Detect which cell encompasses the target text, then output its [x, y] center coordinate. 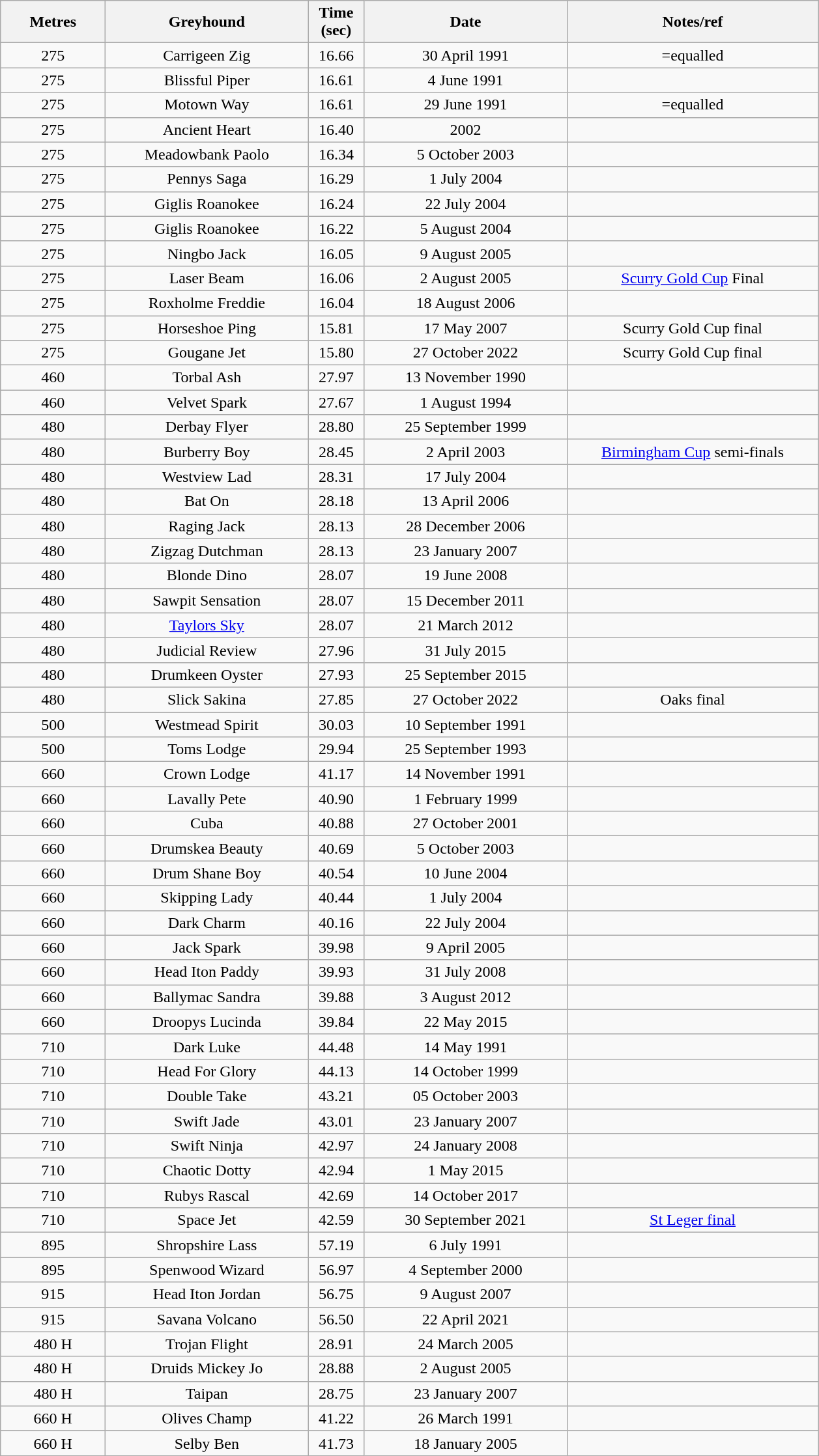
9 April 2005 [465, 947]
16.04 [336, 303]
Trojan Flight [207, 1344]
16.06 [336, 278]
Sawpit Sensation [207, 600]
Greyhound [207, 22]
56.75 [336, 1295]
Birmingham Cup semi-finals [693, 452]
Cuba [207, 824]
40.90 [336, 799]
Head For Glory [207, 1071]
Scurry Gold Cup Final [693, 278]
43.01 [336, 1121]
19 June 2008 [465, 576]
24 January 2008 [465, 1146]
57.19 [336, 1245]
42.69 [336, 1196]
14 October 1999 [465, 1071]
Swift Jade [207, 1121]
15.80 [336, 353]
6 July 1991 [465, 1245]
Dark Luke [207, 1046]
27.85 [336, 699]
27.97 [336, 378]
Jack Spark [207, 947]
16.34 [336, 154]
Drumskea Beauty [207, 848]
Notes/ref [693, 22]
44.13 [336, 1071]
2 April 2003 [465, 452]
Blonde Dino [207, 576]
27.96 [336, 650]
56.97 [336, 1270]
Motown Way [207, 105]
18 August 2006 [465, 303]
Carrigeen Zig [207, 55]
17 May 2007 [465, 328]
Blissful Piper [207, 80]
30 April 1991 [465, 55]
42.94 [336, 1171]
Skipping Lady [207, 898]
Taipan [207, 1393]
1 May 2015 [465, 1171]
9 August 2007 [465, 1295]
Torbal Ash [207, 378]
25 September 1999 [465, 427]
Crown Lodge [207, 774]
Drum Shane Boy [207, 873]
Druids Mickey Jo [207, 1369]
Ningbo Jack [207, 253]
24 March 2005 [465, 1344]
10 September 1991 [465, 725]
3 August 2012 [465, 997]
Dark Charm [207, 923]
Ancient Heart [207, 130]
16.66 [336, 55]
43.21 [336, 1096]
16.29 [336, 179]
Derbay Flyer [207, 427]
Ballymac Sandra [207, 997]
Slick Sakina [207, 699]
Head Iton Jordan [207, 1295]
Selby Ben [207, 1443]
30.03 [336, 725]
Time (sec) [336, 22]
25 September 2015 [465, 675]
31 July 2008 [465, 972]
Toms Lodge [207, 749]
Meadowbank Paolo [207, 154]
13 April 2006 [465, 501]
41.17 [336, 774]
40.54 [336, 873]
Metres [53, 22]
Space Jet [207, 1220]
39.84 [336, 1022]
42.59 [336, 1220]
28.91 [336, 1344]
Velvet Spark [207, 402]
10 June 2004 [465, 873]
Gougane Jet [207, 353]
28 December 2006 [465, 526]
9 August 2005 [465, 253]
Date [465, 22]
31 July 2015 [465, 650]
Double Take [207, 1096]
40.69 [336, 848]
05 October 2003 [465, 1096]
St Leger final [693, 1220]
Head Iton Paddy [207, 972]
Spenwood Wizard [207, 1270]
Rubys Rascal [207, 1196]
16.24 [336, 204]
39.88 [336, 997]
16.22 [336, 229]
27.93 [336, 675]
42.97 [336, 1146]
16.40 [336, 130]
Westview Lad [207, 477]
Savana Volcano [207, 1319]
4 June 1991 [465, 80]
Pennys Saga [207, 179]
28.80 [336, 427]
44.48 [336, 1046]
39.98 [336, 947]
41.22 [336, 1418]
Roxholme Freddie [207, 303]
Zigzag Dutchman [207, 551]
17 July 2004 [465, 477]
Shropshire Lass [207, 1245]
16.05 [336, 253]
56.50 [336, 1319]
14 November 1991 [465, 774]
40.44 [336, 898]
21 March 2012 [465, 625]
29 June 1991 [465, 105]
28.75 [336, 1393]
Raging Jack [207, 526]
14 May 1991 [465, 1046]
29.94 [336, 749]
27 October 2001 [465, 824]
22 April 2021 [465, 1319]
Lavally Pete [207, 799]
13 November 1990 [465, 378]
26 March 1991 [465, 1418]
Burberry Boy [207, 452]
Laser Beam [207, 278]
25 September 1993 [465, 749]
28.88 [336, 1369]
Droopys Lucinda [207, 1022]
30 September 2021 [465, 1220]
28.18 [336, 501]
40.16 [336, 923]
15.81 [336, 328]
Taylors Sky [207, 625]
Olives Champ [207, 1418]
28.45 [336, 452]
2002 [465, 130]
4 September 2000 [465, 1270]
5 August 2004 [465, 229]
40.88 [336, 824]
15 December 2011 [465, 600]
Bat On [207, 501]
Horseshoe Ping [207, 328]
39.93 [336, 972]
41.73 [336, 1443]
Oaks final [693, 699]
28.31 [336, 477]
22 May 2015 [465, 1022]
27.67 [336, 402]
1 February 1999 [465, 799]
Swift Ninja [207, 1146]
Westmead Spirit [207, 725]
Judicial Review [207, 650]
Drumkeen Oyster [207, 675]
18 January 2005 [465, 1443]
14 October 2017 [465, 1196]
1 August 1994 [465, 402]
Chaotic Dotty [207, 1171]
